Capture the cell that displays the provided text and extract its (X, Y) central coordinate. 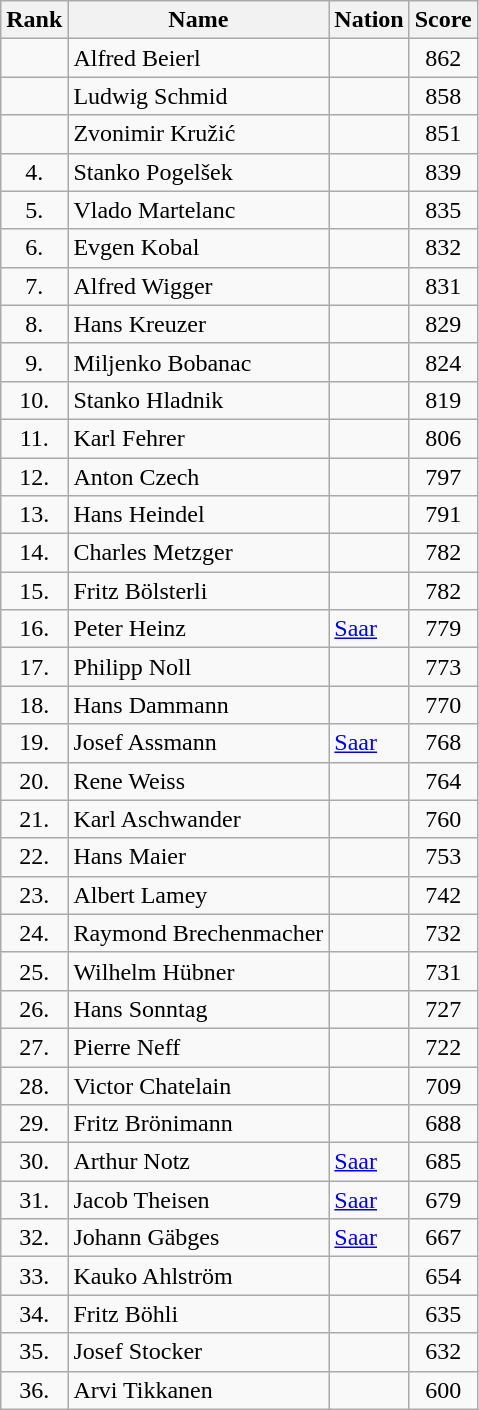
Victor Chatelain (198, 1085)
20. (34, 781)
27. (34, 1047)
19. (34, 743)
5. (34, 210)
33. (34, 1276)
862 (443, 58)
Johann Gäbges (198, 1238)
731 (443, 971)
858 (443, 96)
Stanko Pogelšek (198, 172)
819 (443, 400)
23. (34, 895)
667 (443, 1238)
Miljenko Bobanac (198, 362)
Rank (34, 20)
31. (34, 1200)
17. (34, 667)
Hans Kreuzer (198, 324)
34. (34, 1314)
24. (34, 933)
Ludwig Schmid (198, 96)
32. (34, 1238)
35. (34, 1352)
Karl Aschwander (198, 819)
15. (34, 591)
831 (443, 286)
22. (34, 857)
Hans Dammann (198, 705)
7. (34, 286)
Josef Assmann (198, 743)
21. (34, 819)
6. (34, 248)
Fritz Bölsterli (198, 591)
8. (34, 324)
Vlado Martelanc (198, 210)
727 (443, 1009)
28. (34, 1085)
600 (443, 1390)
Albert Lamey (198, 895)
Zvonimir Kružić (198, 134)
742 (443, 895)
9. (34, 362)
709 (443, 1085)
Score (443, 20)
29. (34, 1124)
4. (34, 172)
722 (443, 1047)
Alfred Wigger (198, 286)
839 (443, 172)
832 (443, 248)
Peter Heinz (198, 629)
Hans Heindel (198, 515)
Arvi Tikkanen (198, 1390)
36. (34, 1390)
Arthur Notz (198, 1162)
Josef Stocker (198, 1352)
14. (34, 553)
Pierre Neff (198, 1047)
685 (443, 1162)
829 (443, 324)
Name (198, 20)
11. (34, 438)
632 (443, 1352)
773 (443, 667)
Hans Maier (198, 857)
851 (443, 134)
679 (443, 1200)
764 (443, 781)
18. (34, 705)
13. (34, 515)
Hans Sonntag (198, 1009)
Charles Metzger (198, 553)
835 (443, 210)
760 (443, 819)
688 (443, 1124)
Anton Czech (198, 477)
Philipp Noll (198, 667)
Rene Weiss (198, 781)
635 (443, 1314)
Nation (369, 20)
26. (34, 1009)
732 (443, 933)
779 (443, 629)
Karl Fehrer (198, 438)
768 (443, 743)
806 (443, 438)
16. (34, 629)
824 (443, 362)
753 (443, 857)
Raymond Brechenmacher (198, 933)
Fritz Böhli (198, 1314)
Kauko Ahlström (198, 1276)
25. (34, 971)
Wilhelm Hübner (198, 971)
12. (34, 477)
654 (443, 1276)
10. (34, 400)
30. (34, 1162)
770 (443, 705)
Stanko Hladnik (198, 400)
791 (443, 515)
Jacob Theisen (198, 1200)
Fritz Brönimann (198, 1124)
797 (443, 477)
Evgen Kobal (198, 248)
Alfred Beierl (198, 58)
